Capture the cell that displays the provided text and extract its (X, Y) central coordinate. 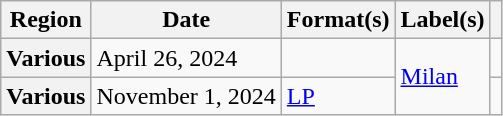
November 1, 2024 (186, 96)
Region (46, 20)
Date (186, 20)
Label(s) (442, 20)
Milan (442, 77)
April 26, 2024 (186, 58)
LP (338, 96)
Format(s) (338, 20)
